For the text-containing cell, return its midpoint in (X, Y) coordinate format. 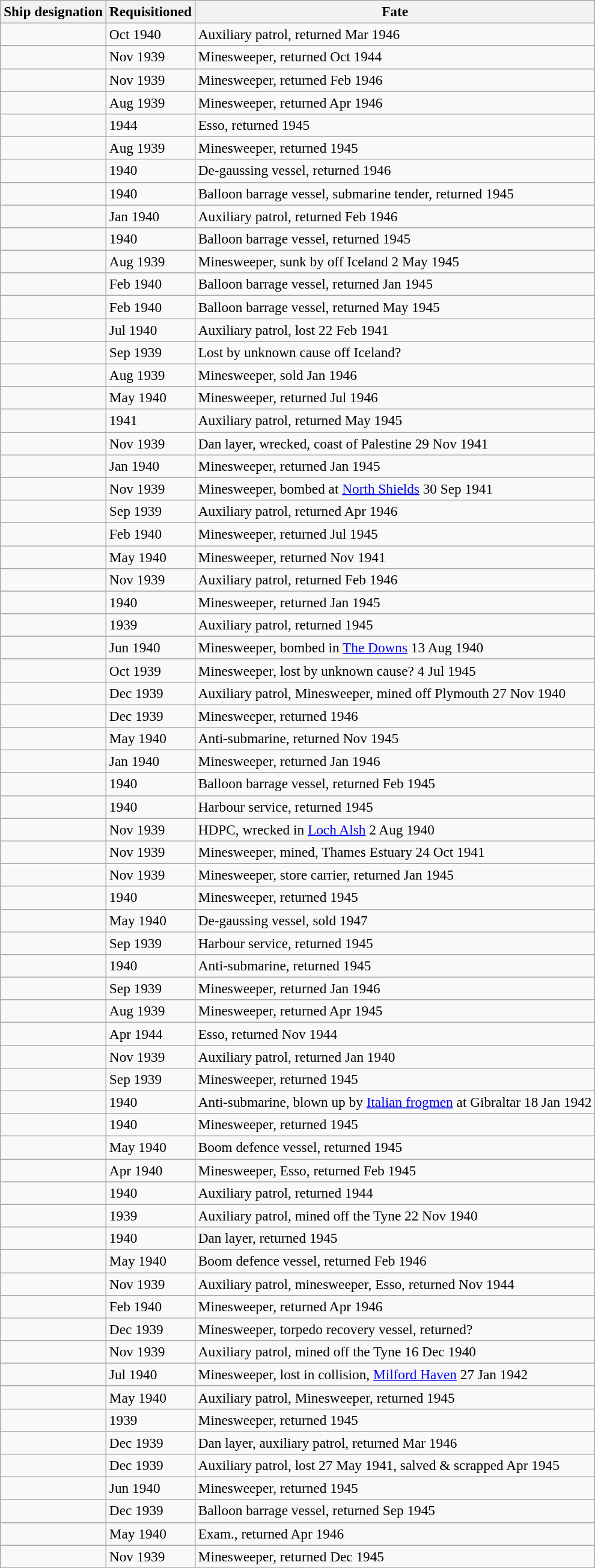
Auxiliary patrol, minesweeper, Esso, returned Nov 1944 (395, 1284)
Requisitioned (150, 11)
Dan layer, auxiliary patrol, returned Mar 1946 (395, 1442)
1944 (150, 125)
1941 (150, 420)
Balloon barrage vessel, returned 1945 (395, 239)
Minesweeper, returned Feb 1946 (395, 80)
De-gaussing vessel, sold 1947 (395, 920)
Minesweeper, returned 1946 (395, 715)
Anti-submarine, blown up by Italian frogmen at Gibraltar 18 Jan 1942 (395, 1102)
Minesweeper, sold Jan 1946 (395, 375)
Auxiliary patrol, lost 27 May 1941, salved & scrapped Apr 1945 (395, 1465)
Minesweeper, bombed at North Shields 30 Sep 1941 (395, 489)
Minesweeper, sunk by off Iceland 2 May 1945 (395, 262)
Boom defence vessel, returned Feb 1946 (395, 1261)
Balloon barrage vessel, returned Sep 1945 (395, 1511)
Minesweeper, lost by unknown cause? 4 Jul 1945 (395, 670)
Minesweeper, store carrier, returned Jan 1945 (395, 875)
Auxiliary patrol, returned Apr 1946 (395, 511)
Minesweeper, returned Jul 1945 (395, 534)
Minesweeper, returned Oct 1944 (395, 57)
Auxiliary patrol, returned 1945 (395, 625)
Oct 1939 (150, 670)
Balloon barrage vessel, returned Jan 1945 (395, 284)
Dan layer, wrecked, coast of Palestine 29 Nov 1941 (395, 443)
Minesweeper, returned Jul 1946 (395, 398)
Minesweeper, returned Dec 1945 (395, 1556)
De-gaussing vessel, returned 1946 (395, 171)
Auxiliary patrol, returned Mar 1946 (395, 34)
Ship designation (53, 11)
Auxiliary patrol, Minesweeper, returned 1945 (395, 1397)
Esso, returned 1945 (395, 125)
Minesweeper, mined, Thames Estuary 24 Oct 1941 (395, 852)
Auxiliary patrol, Minesweeper, mined off Plymouth 27 Nov 1940 (395, 693)
Minesweeper, lost in collision, Milford Haven 27 Jan 1942 (395, 1374)
Oct 1940 (150, 34)
Auxiliary patrol, lost 22 Feb 1941 (395, 329)
Auxiliary patrol, returned 1944 (395, 1193)
Minesweeper, returned Nov 1941 (395, 557)
Anti-submarine, returned 1945 (395, 966)
Apr 1940 (150, 1170)
Balloon barrage vessel, returned May 1945 (395, 307)
Lost by unknown cause off Iceland? (395, 352)
Auxiliary patrol, returned May 1945 (395, 420)
HDPC, wrecked in Loch Alsh 2 Aug 1940 (395, 829)
Dan layer, returned 1945 (395, 1238)
Apr 1944 (150, 1034)
Minesweeper, torpedo recovery vessel, returned? (395, 1329)
Esso, returned Nov 1944 (395, 1034)
Auxiliary patrol, mined off the Tyne 16 Dec 1940 (395, 1352)
Boom defence vessel, returned 1945 (395, 1147)
Anti-submarine, returned Nov 1945 (395, 738)
Auxiliary patrol, mined off the Tyne 22 Nov 1940 (395, 1216)
Minesweeper, bombed in The Downs 13 Aug 1940 (395, 648)
Minesweeper, returned Apr 1945 (395, 1011)
Auxiliary patrol, returned Jan 1940 (395, 1056)
Minesweeper, Esso, returned Feb 1945 (395, 1170)
Balloon barrage vessel, returned Feb 1945 (395, 784)
Balloon barrage vessel, submarine tender, returned 1945 (395, 194)
Exam., returned Apr 1946 (395, 1534)
Fate (395, 11)
